Scan for the cell matching the given text and deliver its [x, y] coordinate at center. 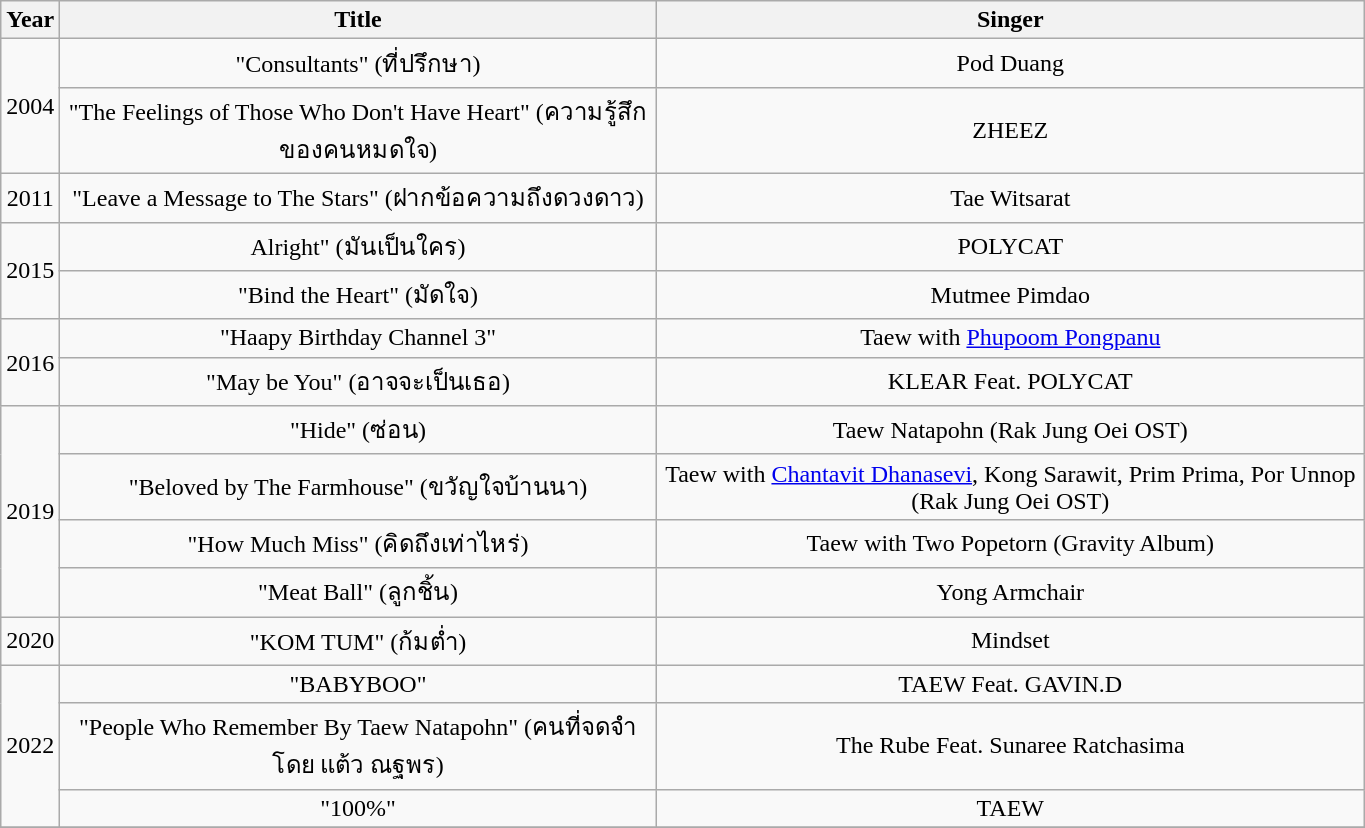
"May be You" (อาจจะเป็นเธอ) [358, 382]
2011 [30, 198]
2020 [30, 640]
2019 [30, 512]
The Rube Feat. Sunaree Ratchasima [1010, 746]
Year [30, 20]
"100%" [358, 808]
Alright" (มันเป็นใคร) [358, 246]
2016 [30, 362]
"Beloved by The Farmhouse" (ขวัญใจบ้านนา) [358, 486]
Yong Armchair [1010, 592]
Tae Witsarat [1010, 198]
"Hide" (ซ่อน) [358, 430]
Title [358, 20]
ZHEEZ [1010, 130]
Taew with Chantavit Dhanasevi, Kong Sarawit, Prim Prima, Por Unnop (Rak Jung Oei OST) [1010, 486]
"Meat Ball" (ลูกชิ้น) [358, 592]
"Haapy Birthday Channel 3" [358, 338]
"Bind the Heart" (มัดใจ) [358, 296]
TAEW Feat. GAVIN.D [1010, 684]
"How Much Miss" (คิดถึงเท่าไหร่) [358, 544]
TAEW [1010, 808]
"BABYBOO" [358, 684]
Taew with Phupoom Pongpanu [1010, 338]
2015 [30, 270]
Pod Duang [1010, 64]
KLEAR Feat. POLYCAT [1010, 382]
POLYCAT [1010, 246]
"The Feelings of Those Who Don't Have Heart" (ความรู้สึกของคนหมดใจ) [358, 130]
"People Who Remember By Taew Natapohn" (คนที่จดจำ โดย แต้ว ณฐพร) [358, 746]
Taew with Two Popetorn (Gravity Album) [1010, 544]
"Leave a Message to The Stars" (ฝากข้อความถึงดวงดาว) [358, 198]
Taew Natapohn (Rak Jung Oei OST) [1010, 430]
"Consultants" (ที่ปรึกษา) [358, 64]
Mutmee Pimdao [1010, 296]
Mindset [1010, 640]
"KOM TUM" (ก้มต่ำ) [358, 640]
Singer [1010, 20]
2004 [30, 106]
2022 [30, 746]
